Identify which cell holds the provided text, then report its (x, y) central coordinate. 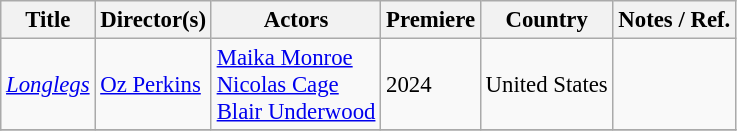
Title (48, 20)
Maika MonroeNicolas CageBlair Underwood (296, 85)
United States (546, 85)
Oz Perkins (153, 85)
Director(s) (153, 20)
Actors (296, 20)
Country (546, 20)
Longlegs (48, 85)
Notes / Ref. (674, 20)
2024 (431, 85)
Premiere (431, 20)
